Search for the cell housing the specified text and yield its (x, y) center coordinate. 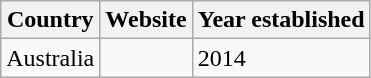
2014 (281, 58)
Country (50, 20)
Website (146, 20)
Year established (281, 20)
Australia (50, 58)
